Provide the (x, y) coordinate of the cell's center where the given text is located.  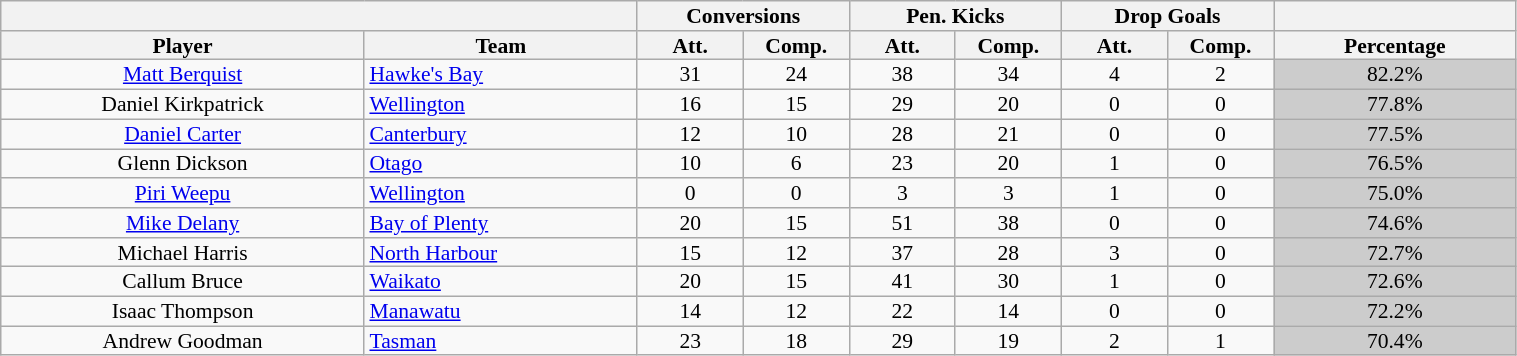
76.5% (1396, 164)
30 (1008, 282)
Hawke's Bay (500, 75)
51 (902, 223)
Pen. Kicks (955, 16)
Conversions (743, 16)
19 (1008, 341)
Daniel Kirkpatrick (183, 105)
72.2% (1396, 312)
31 (690, 75)
72.7% (1396, 253)
22 (902, 312)
Isaac Thompson (183, 312)
Canterbury (500, 134)
Daniel Carter (183, 134)
18 (796, 341)
Bay of Plenty (500, 223)
Michael Harris (183, 253)
Percentage (1396, 46)
Player (183, 46)
70.4% (1396, 341)
16 (690, 105)
Mike Delany (183, 223)
41 (902, 282)
77.8% (1396, 105)
Manawatu (500, 312)
Waikato (500, 282)
Callum Bruce (183, 282)
Piri Weepu (183, 193)
72.6% (1396, 282)
37 (902, 253)
21 (1008, 134)
24 (796, 75)
Glenn Dickson (183, 164)
Otago (500, 164)
82.2% (1396, 75)
Tasman (500, 341)
Drop Goals (1167, 16)
Matt Berquist (183, 75)
75.0% (1396, 193)
Team (500, 46)
77.5% (1396, 134)
6 (796, 164)
North Harbour (500, 253)
34 (1008, 75)
4 (1114, 75)
74.6% (1396, 223)
Andrew Goodman (183, 341)
